Provide the [X, Y] coordinate of the cell's center where the given text is located.  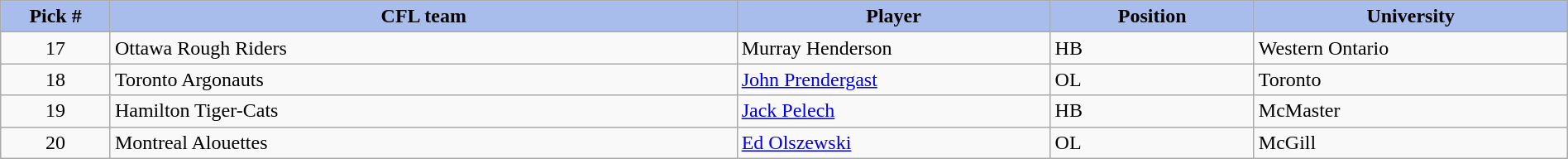
McGill [1411, 142]
Ottawa Rough Riders [423, 48]
University [1411, 17]
John Prendergast [893, 79]
Montreal Alouettes [423, 142]
Toronto [1411, 79]
Western Ontario [1411, 48]
McMaster [1411, 111]
Toronto Argonauts [423, 79]
Hamilton Tiger-Cats [423, 111]
17 [56, 48]
Player [893, 17]
18 [56, 79]
Position [1152, 17]
19 [56, 111]
Ed Olszewski [893, 142]
Jack Pelech [893, 111]
Murray Henderson [893, 48]
20 [56, 142]
CFL team [423, 17]
Pick # [56, 17]
